For the text-containing cell, return its midpoint in [X, Y] coordinate format. 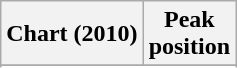
Chart (2010) [72, 34]
Peakposition [189, 34]
